Determine the (X, Y) coordinate at the center of the cell enclosing the given text.  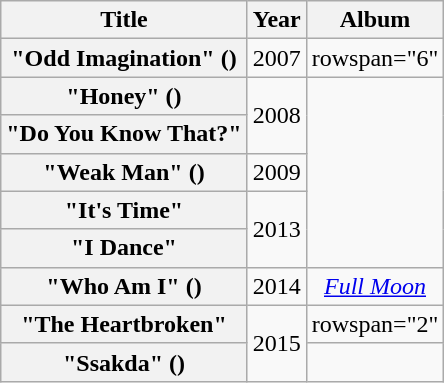
"It's Time" (124, 210)
"I Dance" (124, 248)
"Who Am I" () (124, 286)
Year (276, 20)
"Weak Man" () (124, 172)
rowspan="6" (375, 58)
"Honey" () (124, 96)
"Ssakda" () (124, 362)
rowspan="2" (375, 324)
2015 (276, 343)
2007 (276, 58)
2008 (276, 115)
2014 (276, 286)
"The Heartbroken" (124, 324)
"Odd Imagination" () (124, 58)
Title (124, 20)
Full Moon (375, 286)
"Do You Know That?" (124, 134)
2013 (276, 229)
2009 (276, 172)
Album (375, 20)
